Return the (x, y) coordinate for the center point of the cell that contains the specified text.  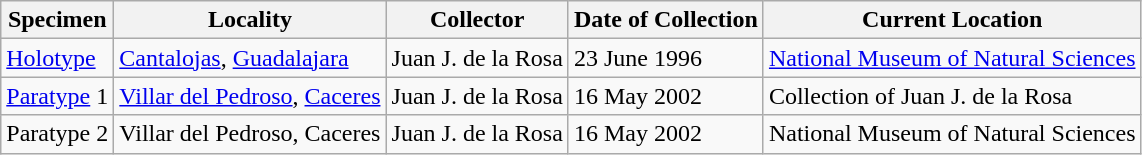
Holotype (58, 58)
Collector (477, 20)
Cantalojas, Guadalajara (250, 58)
23 June 1996 (666, 58)
Paratype 1 (58, 96)
Locality (250, 20)
Specimen (58, 20)
Current Location (952, 20)
Collection of Juan J. de la Rosa (952, 96)
Paratype 2 (58, 134)
Date of Collection (666, 20)
